Return the [x, y] coordinate for the center point of the cell that contains the specified text.  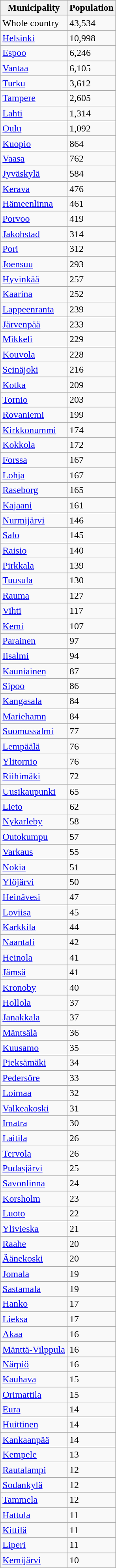
Suomussalmi [34, 731]
140 [92, 550]
Loviisa [34, 912]
86 [92, 686]
Raahe [34, 1244]
Salo [34, 535]
Hattula [34, 1515]
Liperi [34, 1545]
Nokia [34, 867]
Jyväskylä [34, 173]
51 [92, 867]
13 [92, 1455]
419 [92, 219]
Kemi [34, 626]
Kankaanpää [34, 1440]
Kaarina [34, 294]
Kempele [34, 1455]
Järvenpää [34, 324]
199 [92, 415]
Raisio [34, 550]
Uusikaupunki [34, 792]
97 [92, 641]
25 [92, 1168]
Mäntsälä [34, 1033]
44 [92, 927]
58 [92, 822]
Vaasa [34, 158]
Espoo [34, 53]
Kouvola [34, 354]
Parainen [34, 641]
21 [92, 1229]
Forssa [34, 460]
Imatra [34, 1123]
Nykarleby [34, 822]
1,314 [92, 113]
145 [92, 535]
107 [92, 626]
Lahti [34, 113]
Mikkeli [34, 339]
584 [92, 173]
40 [92, 988]
Mariehamn [34, 716]
Rauma [34, 596]
Lieksa [34, 1319]
23 [92, 1199]
Hyvinkää [34, 279]
Joensuu [34, 264]
1,092 [92, 128]
Kuusamo [34, 1048]
Vantaa [34, 68]
47 [92, 897]
293 [92, 264]
Heinola [34, 957]
Valkeakoski [34, 1108]
Seinäjoki [34, 369]
Kauniainen [34, 671]
Eura [34, 1410]
Äänekoski [34, 1259]
172 [92, 445]
Tornio [34, 400]
Pirkkala [34, 565]
Mänttä-Vilppula [34, 1349]
Luoto [34, 1214]
117 [92, 611]
35 [92, 1048]
31 [92, 1108]
228 [92, 354]
77 [92, 731]
216 [92, 369]
476 [92, 189]
130 [92, 580]
42 [92, 942]
62 [92, 807]
174 [92, 430]
Jämsä [34, 972]
Naantali [34, 942]
72 [92, 776]
203 [92, 400]
Outokumpu [34, 837]
Helsinki [34, 38]
139 [92, 565]
94 [92, 656]
312 [92, 249]
Kemijärvi [34, 1560]
Turku [34, 83]
762 [92, 158]
Kotka [34, 384]
Pedersöre [34, 1078]
Pudasjärvi [34, 1168]
65 [92, 792]
Lohja [34, 475]
209 [92, 384]
Population [92, 8]
Pieksämäki [34, 1063]
Riihimäki [34, 776]
22 [92, 1214]
165 [92, 490]
Hanko [34, 1304]
127 [92, 596]
Whole country [34, 23]
Orimattila [34, 1394]
24 [92, 1184]
461 [92, 204]
Kronoby [34, 988]
252 [92, 294]
Nurmijärvi [34, 520]
34 [92, 1063]
87 [92, 671]
Lempäälä [34, 746]
146 [92, 520]
Jomala [34, 1274]
Kokkola [34, 445]
Tampere [34, 98]
45 [92, 912]
10,998 [92, 38]
864 [92, 143]
314 [92, 234]
Savonlinna [34, 1184]
161 [92, 505]
33 [92, 1078]
Tammela [34, 1500]
Ylitornio [34, 761]
6,105 [92, 68]
43,534 [92, 23]
30 [92, 1123]
Kajaani [34, 505]
Karkkila [34, 927]
50 [92, 882]
Kangasala [34, 701]
257 [92, 279]
Kittilä [34, 1530]
Rovaniemi [34, 415]
Lieto [34, 807]
32 [92, 1093]
229 [92, 339]
Korsholm [34, 1199]
Municipality [34, 8]
Hollola [34, 1003]
2,605 [92, 98]
Ylivieska [34, 1229]
233 [92, 324]
Akaa [34, 1334]
Närpiö [34, 1364]
Kirkkonummi [34, 430]
Huittinen [34, 1425]
Sodankylä [34, 1485]
Kuopio [34, 143]
Kerava [34, 189]
Porvoo [34, 219]
Iisalmi [34, 656]
Varkaus [34, 852]
10 [92, 1560]
Hämeenlinna [34, 204]
6,246 [92, 53]
Pori [34, 249]
Tervola [34, 1153]
Loimaa [34, 1093]
Vihti [34, 611]
Janakkala [34, 1018]
36 [92, 1033]
Laitila [34, 1138]
Heinävesi [34, 897]
Rautalampi [34, 1470]
Jakobstad [34, 234]
Lappeenranta [34, 309]
Sipoo [34, 686]
Tuusula [34, 580]
Ylöjärvi [34, 882]
Kauhava [34, 1379]
55 [92, 852]
239 [92, 309]
57 [92, 837]
3,612 [92, 83]
Oulu [34, 128]
Sastamala [34, 1289]
Raseborg [34, 490]
